Detect which cell encompasses the target text, then output its [X, Y] center coordinate. 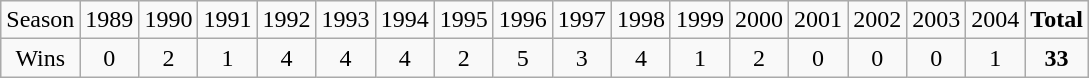
2003 [936, 20]
1998 [640, 20]
2002 [878, 20]
3 [582, 58]
33 [1057, 58]
1991 [228, 20]
1997 [582, 20]
Total [1057, 20]
1993 [346, 20]
2001 [818, 20]
1994 [404, 20]
2000 [758, 20]
1999 [700, 20]
1992 [286, 20]
1995 [464, 20]
Season [40, 20]
1989 [110, 20]
1990 [168, 20]
1996 [522, 20]
5 [522, 58]
Wins [40, 58]
2004 [996, 20]
